Pinpoint the cell where the given text exists, returning its (X, Y) midpoint coordinate. 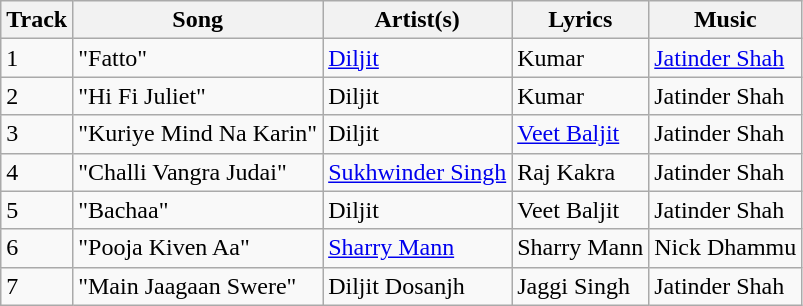
1 (37, 58)
Sukhwinder Singh (418, 172)
"Challi Vangra Judai" (198, 172)
Nick Dhammu (726, 248)
"Bachaa" (198, 210)
Song (198, 20)
Track (37, 20)
Jaggi Singh (580, 286)
3 (37, 134)
5 (37, 210)
"Kuriye Mind Na Karin" (198, 134)
Diljit Dosanjh (418, 286)
6 (37, 248)
2 (37, 96)
"Main Jaagaan Swere" (198, 286)
7 (37, 286)
Lyrics (580, 20)
"Hi Fi Juliet" (198, 96)
Music (726, 20)
4 (37, 172)
Artist(s) (418, 20)
"Pooja Kiven Aa" (198, 248)
Raj Kakra (580, 172)
"Fatto" (198, 58)
